Identify which cell holds the provided text, then report its (X, Y) central coordinate. 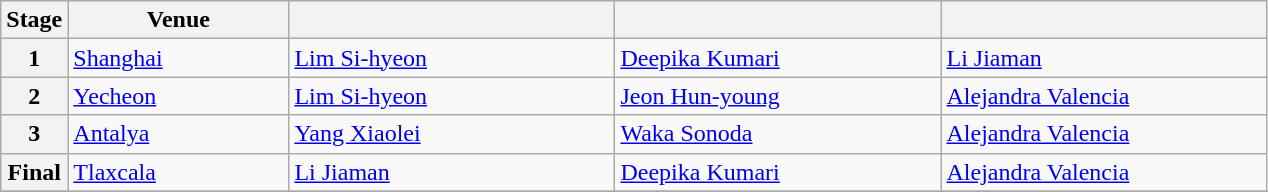
2 (34, 96)
Yang Xiaolei (452, 134)
Yecheon (178, 96)
Jeon Hun-young (778, 96)
Tlaxcala (178, 172)
Venue (178, 20)
Stage (34, 20)
1 (34, 58)
Antalya (178, 134)
Shanghai (178, 58)
Final (34, 172)
3 (34, 134)
Waka Sonoda (778, 134)
